Capture the cell that displays the provided text and extract its [X, Y] central coordinate. 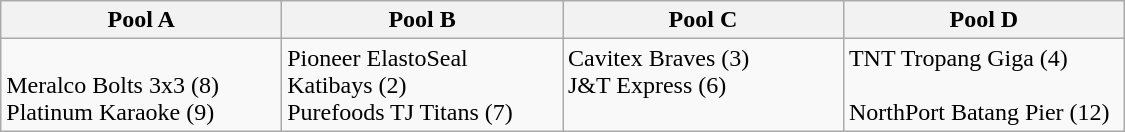
Pool C [702, 20]
Pool A [142, 20]
Cavitex Braves (3) J&T Express (6) [702, 85]
TNT Tropang Giga (4) NorthPort Batang Pier (12) [984, 85]
Meralco Bolts 3x3 (8) Platinum Karaoke (9) [142, 85]
Pioneer ElastoSeal Katibays (2) Purefoods TJ Titans (7) [422, 85]
Pool B [422, 20]
Pool D [984, 20]
